Search for the cell housing the specified text and yield its [X, Y] center coordinate. 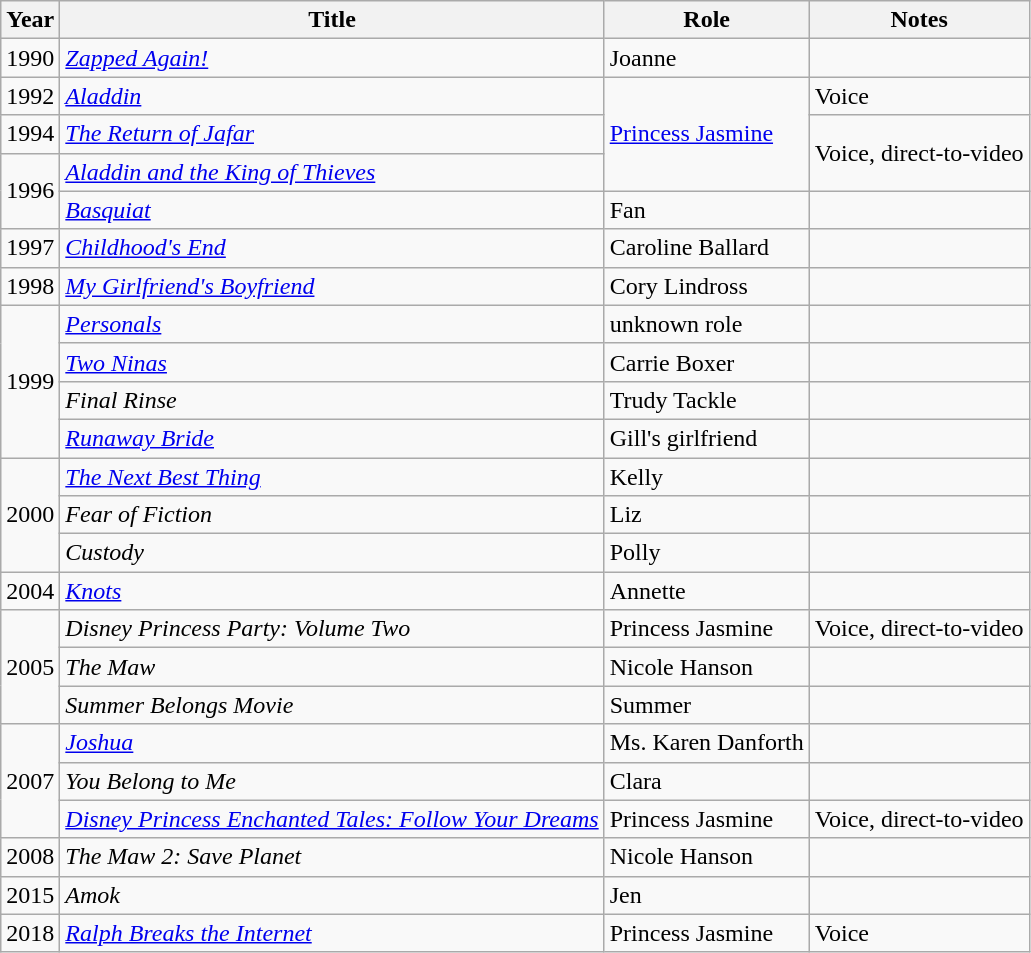
1990 [30, 58]
Carrie Boxer [706, 362]
2007 [30, 781]
Custody [332, 553]
Personals [332, 324]
1997 [30, 248]
Clara [706, 781]
Basquiat [332, 210]
2008 [30, 857]
Knots [332, 591]
Kelly [706, 477]
The Next Best Thing [332, 477]
Role [706, 20]
The Maw [332, 667]
Title [332, 20]
unknown role [706, 324]
2000 [30, 515]
Aladdin [332, 96]
The Return of Jafar [332, 134]
Amok [332, 895]
The Maw 2: Save Planet [332, 857]
1998 [30, 286]
Year [30, 20]
Disney Princess Party: Volume Two [332, 629]
Ms. Karen Danforth [706, 743]
1996 [30, 191]
Polly [706, 553]
Caroline Ballard [706, 248]
2015 [30, 895]
Summer Belongs Movie [332, 705]
My Girlfriend's Boyfriend [332, 286]
Joshua [332, 743]
Liz [706, 515]
Cory Lindross [706, 286]
Summer [706, 705]
Fear of Fiction [332, 515]
Ralph Breaks the Internet [332, 933]
Gill's girlfriend [706, 438]
1992 [30, 96]
Notes [919, 20]
1999 [30, 381]
You Belong to Me [332, 781]
Zapped Again! [332, 58]
Jen [706, 895]
Annette [706, 591]
2005 [30, 667]
Fan [706, 210]
Aladdin and the King of Thieves [332, 172]
1994 [30, 134]
2004 [30, 591]
2018 [30, 933]
Disney Princess Enchanted Tales: Follow Your Dreams [332, 819]
Childhood's End [332, 248]
Final Rinse [332, 400]
Runaway Bride [332, 438]
Joanne [706, 58]
Trudy Tackle [706, 400]
Two Ninas [332, 362]
